Scan for the cell matching the given text and deliver its [X, Y] coordinate at center. 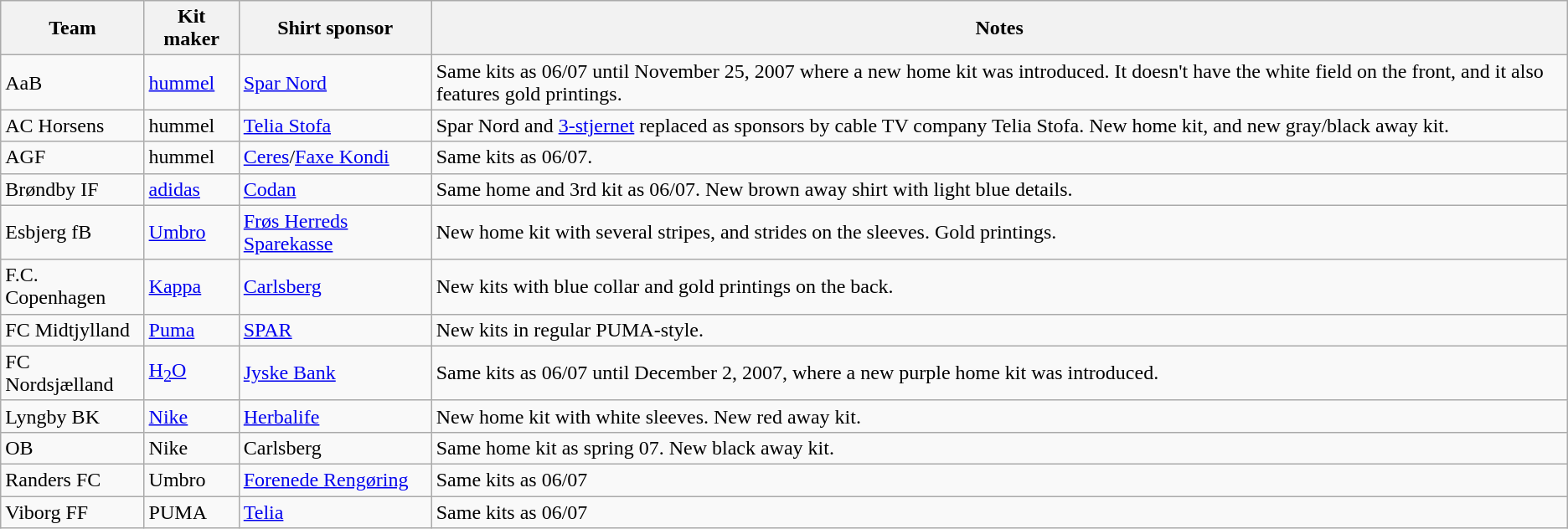
Viborg FF [72, 511]
Lyngby BK [72, 416]
New kits in regular PUMA-style. [999, 330]
Ceres/Faxe Kondi [335, 157]
adidas [191, 189]
FC Midtjylland [72, 330]
Codan [335, 189]
SPAR [335, 330]
New home kit with white sleeves. New red away kit. [999, 416]
PUMA [191, 511]
New kits with blue collar and gold printings on the back. [999, 286]
AC Horsens [72, 126]
Spar Nord and 3-stjernet replaced as sponsors by cable TV company Telia Stofa. New home kit, and new gray/black away kit. [999, 126]
F.C. Copenhagen [72, 286]
Herbalife [335, 416]
H2O [191, 373]
Kit maker [191, 28]
Kappa [191, 286]
FC Nordsjælland [72, 373]
Randers FC [72, 480]
Same kits as 06/07 until December 2, 2007, where a new purple home kit was introduced. [999, 373]
Notes [999, 28]
Team [72, 28]
Brøndby IF [72, 189]
AaB [72, 82]
Esbjerg fB [72, 233]
Same kits as 06/07. [999, 157]
AGF [72, 157]
Telia [335, 511]
Same home kit as spring 07. New black away kit. [999, 448]
Same home and 3rd kit as 06/07. New brown away shirt with light blue details. [999, 189]
Puma [191, 330]
New home kit with several stripes, and strides on the sleeves. Gold printings. [999, 233]
Forenede Rengøring [335, 480]
Shirt sponsor [335, 28]
OB [72, 448]
Telia Stofa [335, 126]
Frøs Herreds Sparekasse [335, 233]
Spar Nord [335, 82]
Jyske Bank [335, 373]
